Provide the (X, Y) coordinate of the cell's center where the given text is located.  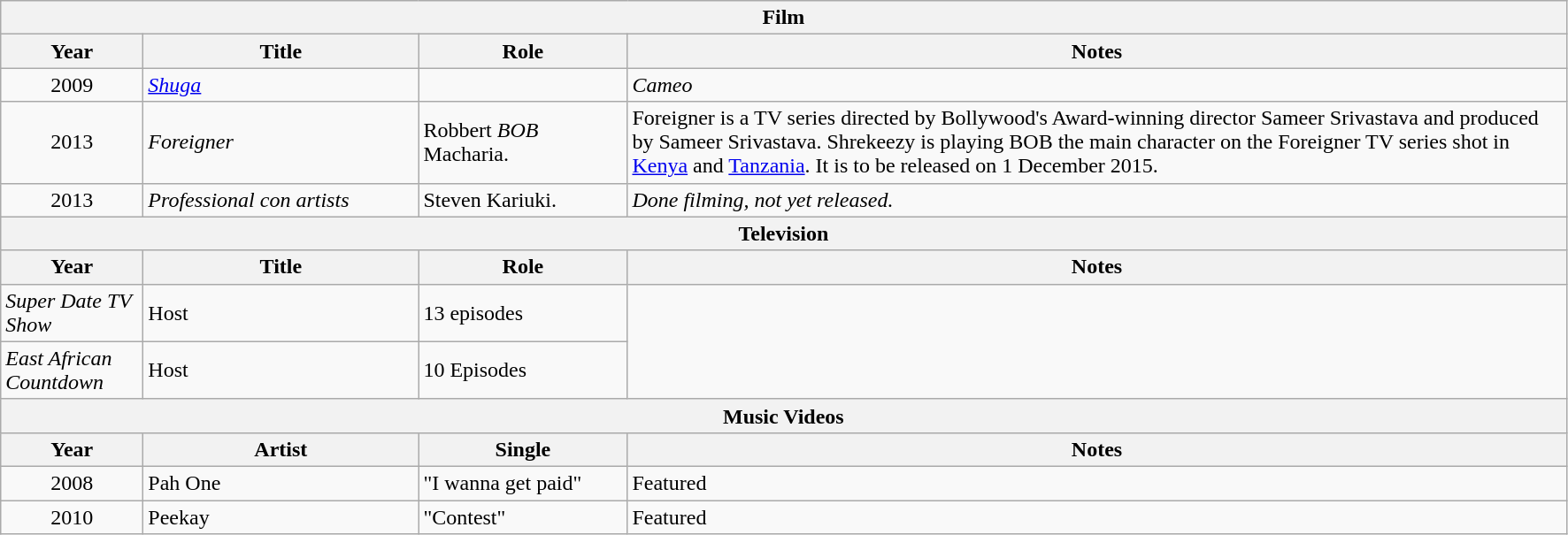
2009 (73, 85)
13 episodes (523, 313)
Steven Kariuki. (523, 200)
2010 (73, 517)
10 Episodes (523, 370)
"Contest" (523, 517)
Artist (281, 449)
Single (523, 449)
Robbert BOB Macharia. (523, 142)
2008 (73, 483)
Film (784, 18)
East African Countdown (73, 370)
"I wanna get paid" (523, 483)
Shuga (281, 85)
Music Videos (784, 416)
Television (784, 233)
Super Date TV Show (73, 313)
Done filming, not yet released. (1097, 200)
Foreigner (281, 142)
Cameo (1097, 85)
Pah One (281, 483)
Professional con artists (281, 200)
Peekay (281, 517)
